Output the (x, y) coordinate of the center of the cell containing the given text.  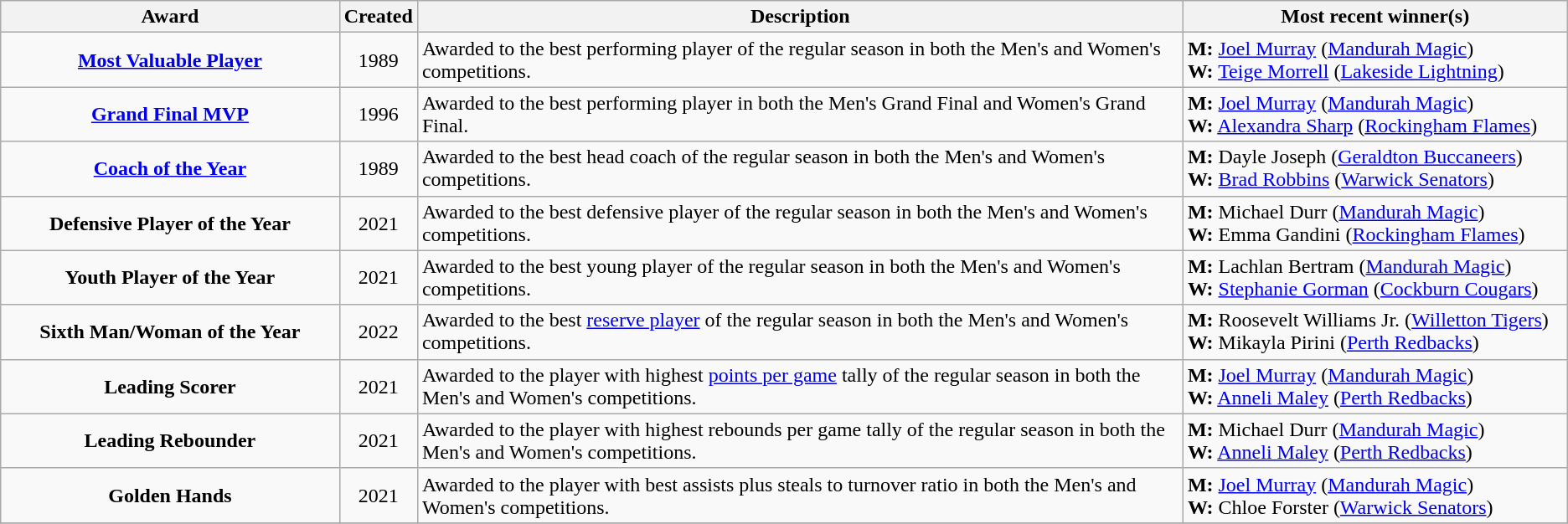
Awarded to the best young player of the regular season in both the Men's and Women's competitions. (800, 278)
Awarded to the player with highest rebounds per game tally of the regular season in both the Men's and Women's competitions. (800, 440)
Awarded to the player with best assists plus steals to turnover ratio in both the Men's and Women's competitions. (800, 496)
Award (170, 17)
Awarded to the best performing player in both the Men's Grand Final and Women's Grand Final. (800, 114)
Description (800, 17)
Awarded to the best reserve player of the regular season in both the Men's and Women's competitions. (800, 331)
Golden Hands (170, 496)
1996 (379, 114)
Awarded to the best head coach of the regular season in both the Men's and Women's competitions. (800, 169)
Leading Rebounder (170, 440)
Created (379, 17)
M: Lachlan Bertram (Mandurah Magic)W: Stephanie Gorman (Cockburn Cougars) (1375, 278)
M: Dayle Joseph (Geraldton Buccaneers)W: Brad Robbins (Warwick Senators) (1375, 169)
M: Joel Murray (Mandurah Magic)W: Anneli Maley (Perth Redbacks) (1375, 387)
M: Joel Murray (Mandurah Magic)W: Alexandra Sharp (Rockingham Flames) (1375, 114)
Grand Final MVP (170, 114)
Sixth Man/Woman of the Year (170, 331)
M: Joel Murray (Mandurah Magic)W: Teige Morrell (Lakeside Lightning) (1375, 60)
Awarded to the player with highest points per game tally of the regular season in both the Men's and Women's competitions. (800, 387)
Leading Scorer (170, 387)
Most recent winner(s) (1375, 17)
M: Joel Murray (Mandurah Magic)W: Chloe Forster (Warwick Senators) (1375, 496)
Coach of the Year (170, 169)
2022 (379, 331)
Awarded to the best defensive player of the regular season in both the Men's and Women's competitions. (800, 223)
Awarded to the best performing player of the regular season in both the Men's and Women's competitions. (800, 60)
M: Michael Durr (Mandurah Magic)W: Anneli Maley (Perth Redbacks) (1375, 440)
M: Roosevelt Williams Jr. (Willetton Tigers)W: Mikayla Pirini (Perth Redbacks) (1375, 331)
Most Valuable Player (170, 60)
Defensive Player of the Year (170, 223)
Youth Player of the Year (170, 278)
M: Michael Durr (Mandurah Magic)W: Emma Gandini (Rockingham Flames) (1375, 223)
